Detect which cell encompasses the target text, then output its (x, y) center coordinate. 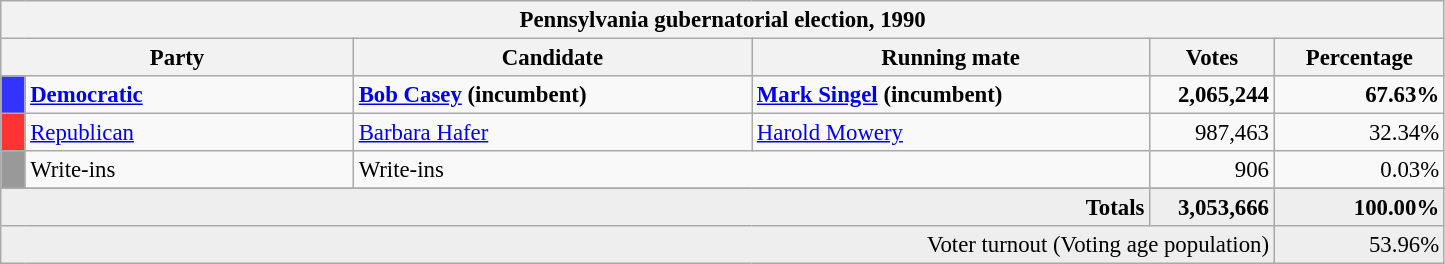
Harold Mowery (951, 133)
Republican (189, 133)
Party (178, 58)
67.63% (1359, 95)
Barbara Hafer (552, 133)
2,065,244 (1212, 95)
3,053,666 (1212, 208)
32.34% (1359, 133)
Voter turnout (Voting age population) (638, 245)
Running mate (951, 58)
Democratic (189, 95)
Pennsylvania gubernatorial election, 1990 (723, 20)
53.96% (1359, 245)
Mark Singel (incumbent) (951, 95)
Percentage (1359, 58)
987,463 (1212, 133)
Totals (576, 208)
906 (1212, 170)
Bob Casey (incumbent) (552, 95)
Votes (1212, 58)
0.03% (1359, 170)
Candidate (552, 58)
100.00% (1359, 208)
